Return the [X, Y] coordinate for the center point of the cell that contains the specified text.  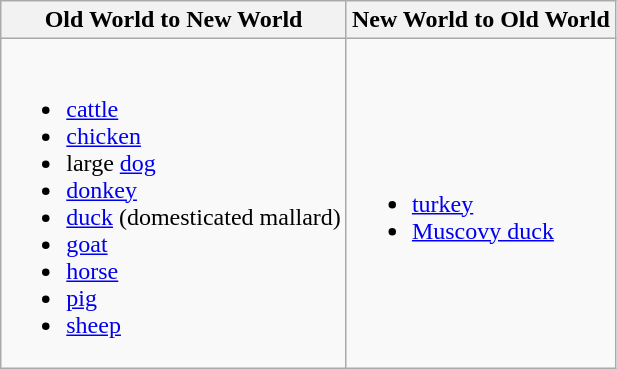
turkeyMuscovy duck [480, 204]
New World to Old World [480, 20]
cattlechickenlarge dogdonkeyduck (domesticated mallard)goathorsepigsheep [174, 204]
Old World to New World [174, 20]
